Capture the cell that displays the provided text and extract its (x, y) central coordinate. 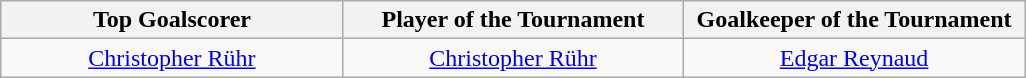
Goalkeeper of the Tournament (854, 20)
Edgar Reynaud (854, 58)
Top Goalscorer (172, 20)
Player of the Tournament (512, 20)
